For the text-containing cell, return its midpoint in [X, Y] coordinate format. 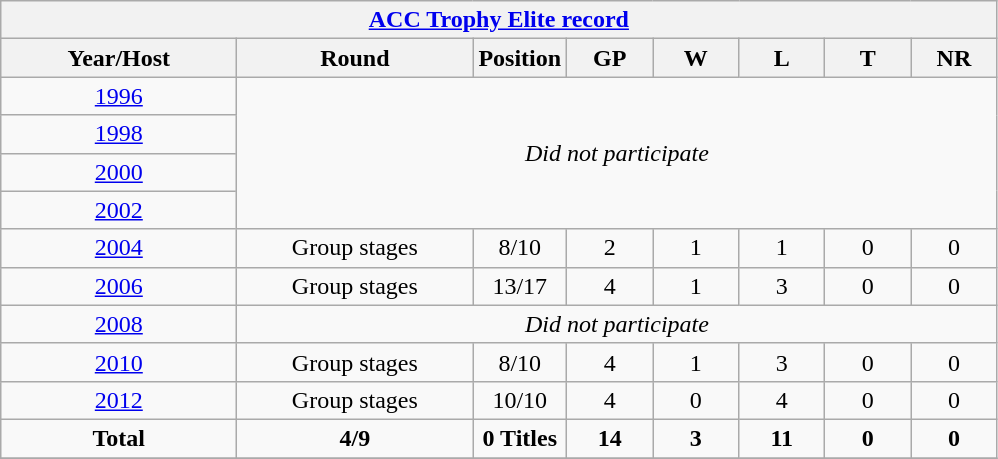
2012 [119, 400]
GP [610, 58]
ACC Trophy Elite record [499, 20]
Total [119, 438]
13/17 [520, 286]
Round [355, 58]
0 Titles [520, 438]
Year/Host [119, 58]
2010 [119, 362]
2 [610, 248]
W [696, 58]
14 [610, 438]
L [782, 58]
2004 [119, 248]
Position [520, 58]
2006 [119, 286]
2000 [119, 172]
NR [954, 58]
1996 [119, 96]
2002 [119, 210]
T [868, 58]
4/9 [355, 438]
11 [782, 438]
1998 [119, 134]
2008 [119, 324]
10/10 [520, 400]
